Output the [x, y] coordinate of the center of the cell containing the given text.  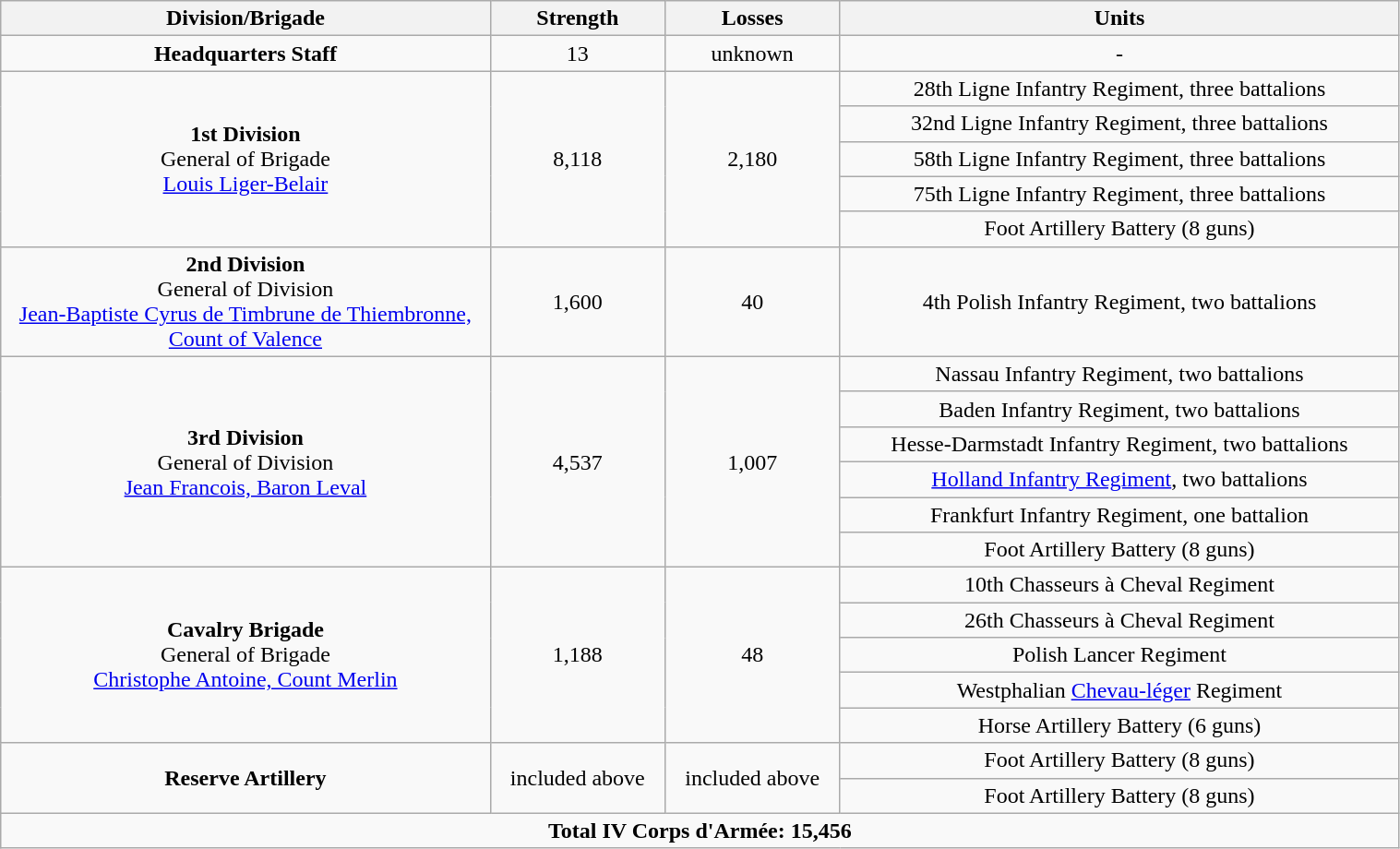
Westphalian Chevau-léger Regiment [1119, 690]
Losses [751, 18]
Strength [578, 18]
3rd DivisionGeneral of DivisionJean Francois, Baron Leval [245, 461]
13 [578, 54]
Baden Infantry Regiment, two battalions [1119, 409]
8,118 [578, 159]
2nd DivisionGeneral of DivisionJean-Baptiste Cyrus de Timbrune de Thiembronne, Count of Valence [245, 301]
10th Chasseurs à Cheval Regiment [1119, 585]
unknown [751, 54]
4th Polish Infantry Regiment, two battalions [1119, 301]
Total IV Corps d'Armée: 15,456 [700, 831]
1,600 [578, 301]
Frankfurt Infantry Regiment, one battalion [1119, 514]
2,180 [751, 159]
Holland Infantry Regiment, two battalions [1119, 479]
Polish Lancer Regiment [1119, 655]
Nassau Infantry Regiment, two battalions [1119, 374]
Headquarters Staff [245, 54]
26th Chasseurs à Cheval Regiment [1119, 620]
28th Ligne Infantry Regiment, three battalions [1119, 89]
Cavalry BrigadeGeneral of BrigadeChristophe Antoine, Count Merlin [245, 655]
48 [751, 655]
58th Ligne Infantry Regiment, three battalions [1119, 159]
4,537 [578, 461]
1st DivisionGeneral of BrigadeLouis Liger-Belair [245, 159]
1,188 [578, 655]
32nd Ligne Infantry Regiment, three battalions [1119, 124]
75th Ligne Infantry Regiment, three battalions [1119, 194]
Units [1119, 18]
Horse Artillery Battery (6 guns) [1119, 725]
- [1119, 54]
Division/Brigade [245, 18]
1,007 [751, 461]
40 [751, 301]
Reserve Artillery [245, 778]
Hesse-Darmstadt Infantry Regiment, two battalions [1119, 444]
